Identify which cell holds the provided text, then report its [x, y] central coordinate. 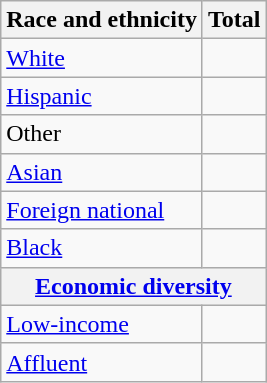
Race and ethnicity [102, 20]
Other [102, 134]
Foreign national [102, 210]
Economic diversity [134, 286]
Black [102, 248]
Hispanic [102, 96]
Asian [102, 172]
Low-income [102, 324]
Total [234, 20]
White [102, 58]
Affluent [102, 362]
